Scan for the cell matching the given text and deliver its (X, Y) coordinate at center. 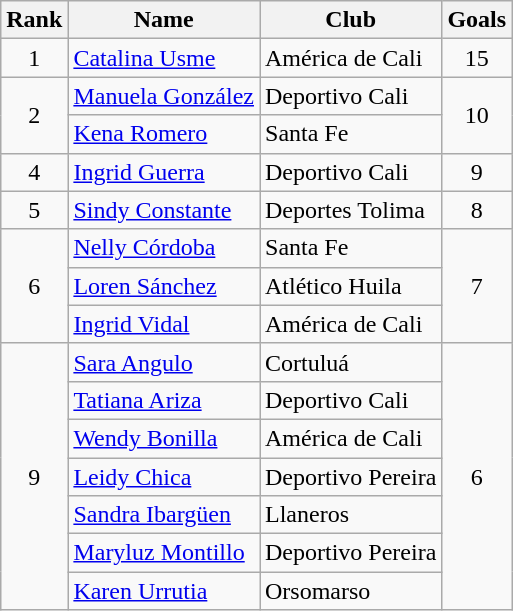
Leidy Chica (164, 477)
Club (351, 20)
Loren Sánchez (164, 286)
Manuela González (164, 96)
10 (477, 115)
Ingrid Vidal (164, 324)
Llaneros (351, 515)
Wendy Bonilla (164, 438)
Tatiana Ariza (164, 400)
Ingrid Guerra (164, 172)
Sandra Ibargüen (164, 515)
Rank (34, 20)
1 (34, 58)
Catalina Usme (164, 58)
8 (477, 210)
Deportes Tolima (351, 210)
5 (34, 210)
Karen Urrutia (164, 591)
Atlético Huila (351, 286)
Cortuluá (351, 362)
Orsomarso (351, 591)
15 (477, 58)
Sara Angulo (164, 362)
Maryluz Montillo (164, 553)
Name (164, 20)
4 (34, 172)
Nelly Córdoba (164, 248)
7 (477, 286)
Kena Romero (164, 134)
Goals (477, 20)
Sindy Constante (164, 210)
2 (34, 115)
